Scan for the cell matching the given text and deliver its [x, y] coordinate at center. 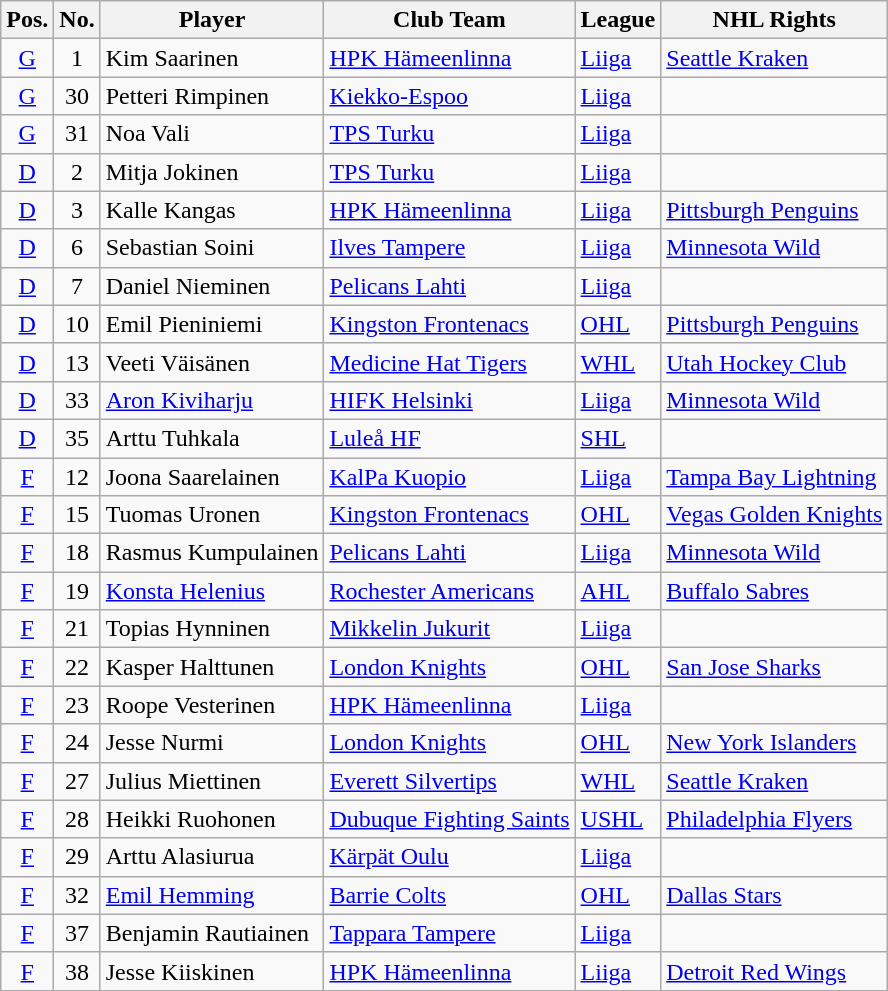
27 [77, 781]
13 [77, 362]
38 [77, 971]
Tampa Bay Lightning [774, 477]
Emil Pieniniemi [212, 324]
Roope Vesterinen [212, 705]
15 [77, 515]
Jesse Nurmi [212, 743]
Pos. [28, 20]
Topias Hynninen [212, 629]
Kiekko-Espoo [450, 96]
Konsta Helenius [212, 591]
Jesse Kiiskinen [212, 971]
Kärpät Oulu [450, 857]
AHL [618, 591]
Julius Miettinen [212, 781]
Ilves Tampere [450, 248]
League [618, 20]
KalPa Kuopio [450, 477]
19 [77, 591]
Benjamin Rautiainen [212, 933]
Kalle Kangas [212, 210]
Emil Hemming [212, 895]
Kim Saarinen [212, 58]
Vegas Golden Knights [774, 515]
7 [77, 286]
Joona Saarelainen [212, 477]
31 [77, 134]
33 [77, 400]
Mikkelin Jukurit [450, 629]
Detroit Red Wings [774, 971]
10 [77, 324]
Noa Vali [212, 134]
Tuomas Uronen [212, 515]
24 [77, 743]
6 [77, 248]
Petteri Rimpinen [212, 96]
Veeti Väisänen [212, 362]
Utah Hockey Club [774, 362]
Barrie Colts [450, 895]
San Jose Sharks [774, 667]
30 [77, 96]
12 [77, 477]
Player [212, 20]
No. [77, 20]
Arttu Tuhkala [212, 438]
NHL Rights [774, 20]
Dallas Stars [774, 895]
Medicine Hat Tigers [450, 362]
29 [77, 857]
Aron Kiviharju [212, 400]
2 [77, 172]
Rochester Americans [450, 591]
32 [77, 895]
SHL [618, 438]
28 [77, 819]
Buffalo Sabres [774, 591]
Arttu Alasiurua [212, 857]
Everett Silvertips [450, 781]
Tappara Tampere [450, 933]
New York Islanders [774, 743]
18 [77, 553]
Club Team [450, 20]
Mitja Jokinen [212, 172]
23 [77, 705]
Dubuque Fighting Saints [450, 819]
Rasmus Kumpulainen [212, 553]
Kasper Halttunen [212, 667]
22 [77, 667]
3 [77, 210]
21 [77, 629]
Luleå HF [450, 438]
37 [77, 933]
Daniel Nieminen [212, 286]
Sebastian Soini [212, 248]
HIFK Helsinki [450, 400]
USHL [618, 819]
Heikki Ruohonen [212, 819]
Philadelphia Flyers [774, 819]
35 [77, 438]
1 [77, 58]
